Output the [X, Y] coordinate of the center of the cell containing the given text.  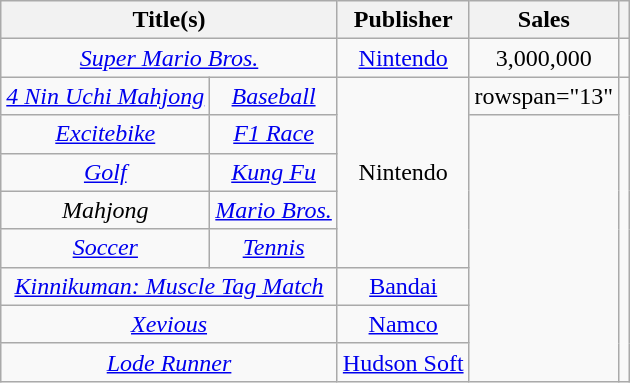
Publisher [403, 20]
Mahjong [106, 210]
rowspan="13" [544, 96]
Sales [544, 20]
Super Mario Bros. [170, 58]
Golf [106, 172]
Tennis [274, 248]
Mario Bros. [274, 210]
Hudson Soft [403, 362]
Kinnikuman: Muscle Tag Match [170, 286]
F1 Race [274, 134]
Soccer [106, 248]
3,000,000 [544, 58]
Title(s) [170, 20]
Xevious [170, 324]
Lode Runner [170, 362]
Baseball [274, 96]
Bandai [403, 286]
4 Nin Uchi Mahjong [106, 96]
Kung Fu [274, 172]
Namco [403, 324]
Excitebike [106, 134]
